Detect which cell encompasses the target text, then output its (X, Y) center coordinate. 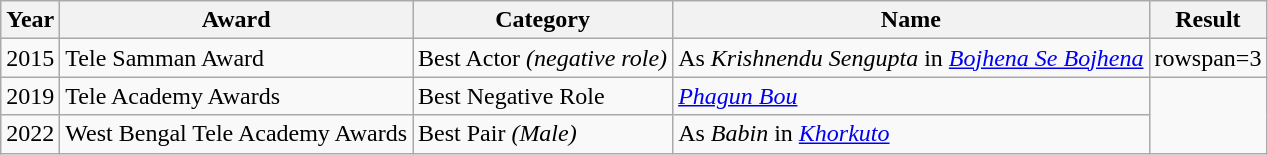
West Bengal Tele Academy Awards (236, 134)
rowspan=3 (1208, 58)
2019 (30, 96)
Tele Academy Awards (236, 96)
As Babin in Khorkuto (911, 134)
Best Pair (Male) (543, 134)
2022 (30, 134)
Phagun Bou (911, 96)
Award (236, 20)
Category (543, 20)
2015 (30, 58)
Name (911, 20)
Year (30, 20)
As Krishnendu Sengupta in Bojhena Se Bojhena (911, 58)
Result (1208, 20)
Best Negative Role (543, 96)
Tele Samman Award (236, 58)
Best Actor (negative role) (543, 58)
